Capture the cell that displays the provided text and extract its [X, Y] central coordinate. 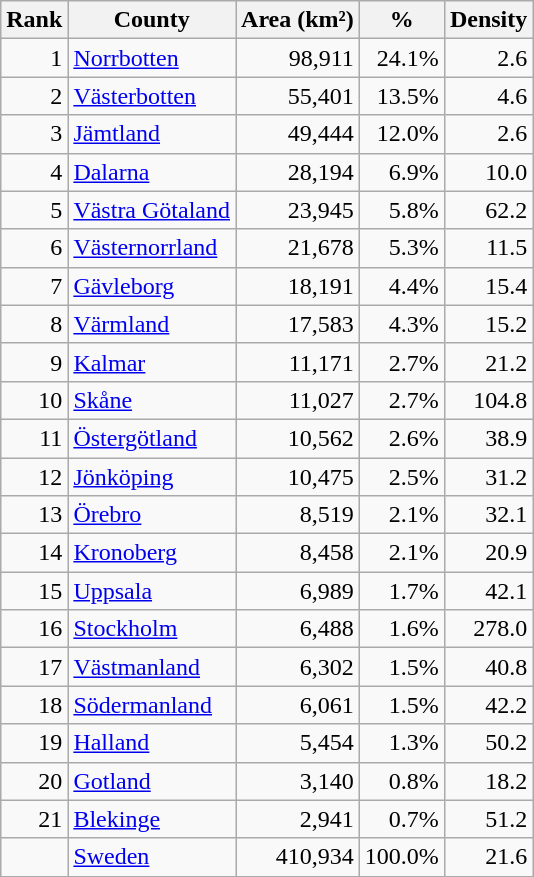
17 [34, 667]
6,488 [298, 629]
Örebro [152, 515]
4 [34, 172]
Kalmar [152, 362]
5.3% [402, 248]
21.2 [488, 362]
21,678 [298, 248]
14 [34, 553]
4.4% [402, 286]
2,941 [298, 819]
Skåne [152, 400]
55,401 [298, 96]
9 [34, 362]
Värmland [152, 324]
11 [34, 438]
Dalarna [152, 172]
1.3% [402, 743]
0.8% [402, 781]
% [402, 20]
24.1% [402, 58]
4.3% [402, 324]
Västmanland [152, 667]
Kronoberg [152, 553]
0.7% [402, 819]
Södermanland [152, 705]
County [152, 20]
51.2 [488, 819]
42.1 [488, 591]
Gävleborg [152, 286]
Rank [34, 20]
21 [34, 819]
20 [34, 781]
2 [34, 96]
16 [34, 629]
100.0% [402, 857]
6.9% [402, 172]
7 [34, 286]
21.6 [488, 857]
1.6% [402, 629]
Västerbotten [152, 96]
Area (km²) [298, 20]
1 [34, 58]
Västernorrland [152, 248]
31.2 [488, 477]
15.4 [488, 286]
Uppsala [152, 591]
12.0% [402, 134]
Jönköping [152, 477]
278.0 [488, 629]
38.9 [488, 438]
98,911 [298, 58]
23,945 [298, 210]
32.1 [488, 515]
3,140 [298, 781]
Jämtland [152, 134]
Östergötland [152, 438]
10 [34, 400]
11,171 [298, 362]
1.7% [402, 591]
Norrbotten [152, 58]
49,444 [298, 134]
11.5 [488, 248]
17,583 [298, 324]
Sweden [152, 857]
40.8 [488, 667]
18,191 [298, 286]
12 [34, 477]
15 [34, 591]
6,061 [298, 705]
18 [34, 705]
13 [34, 515]
Gotland [152, 781]
20.9 [488, 553]
Stockholm [152, 629]
410,934 [298, 857]
8,458 [298, 553]
Västra Götaland [152, 210]
5 [34, 210]
42.2 [488, 705]
62.2 [488, 210]
19 [34, 743]
3 [34, 134]
10,562 [298, 438]
15.2 [488, 324]
10.0 [488, 172]
2.6% [402, 438]
11,027 [298, 400]
2.5% [402, 477]
5.8% [402, 210]
28,194 [298, 172]
6,302 [298, 667]
50.2 [488, 743]
Halland [152, 743]
4.6 [488, 96]
Density [488, 20]
6 [34, 248]
104.8 [488, 400]
8 [34, 324]
Blekinge [152, 819]
13.5% [402, 96]
10,475 [298, 477]
6,989 [298, 591]
5,454 [298, 743]
8,519 [298, 515]
18.2 [488, 781]
